Pinpoint the cell where the given text exists, returning its [x, y] midpoint coordinate. 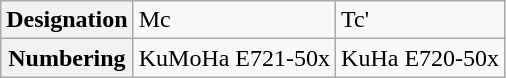
Tc' [420, 20]
Designation [67, 20]
KuHa E720-50x [420, 58]
Mc [234, 20]
KuMoHa E721-50x [234, 58]
Numbering [67, 58]
